Pinpoint the cell where the given text exists, returning its (x, y) midpoint coordinate. 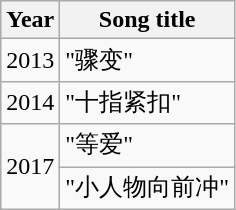
2014 (30, 102)
2017 (30, 166)
"等爱" (148, 146)
Year (30, 20)
Song title (148, 20)
"小人物向前冲" (148, 188)
2013 (30, 60)
"十指紧扣" (148, 102)
"骤变" (148, 60)
